Output the (x, y) coordinate of the center of the cell containing the given text.  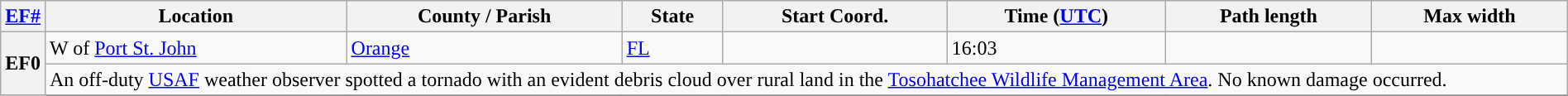
16:03 (1056, 48)
County / Parish (485, 17)
EF# (23, 17)
Path length (1269, 17)
Start Coord. (835, 17)
W of Port St. John (195, 48)
FL (672, 48)
Max width (1470, 17)
EF0 (23, 64)
Time (UTC) (1056, 17)
State (672, 17)
Orange (485, 48)
Location (195, 17)
